Scan for the cell matching the given text and deliver its (x, y) coordinate at center. 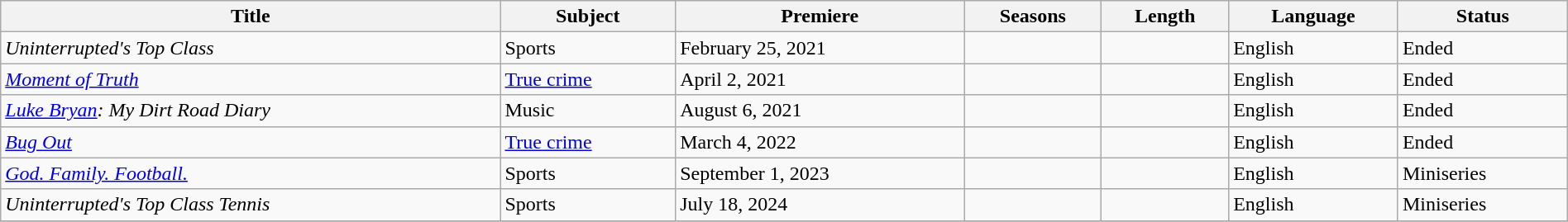
Premiere (820, 17)
Status (1482, 17)
Bug Out (251, 142)
February 25, 2021 (820, 48)
God. Family. Football. (251, 173)
Length (1165, 17)
Seasons (1033, 17)
April 2, 2021 (820, 79)
Subject (588, 17)
Language (1313, 17)
Moment of Truth (251, 79)
August 6, 2021 (820, 111)
Uninterrupted's Top Class (251, 48)
September 1, 2023 (820, 173)
Uninterrupted's Top Class Tennis (251, 205)
July 18, 2024 (820, 205)
March 4, 2022 (820, 142)
Luke Bryan: My Dirt Road Diary (251, 111)
Title (251, 17)
Music (588, 111)
